Determine the [X, Y] coordinate at the center of the cell enclosing the given text.  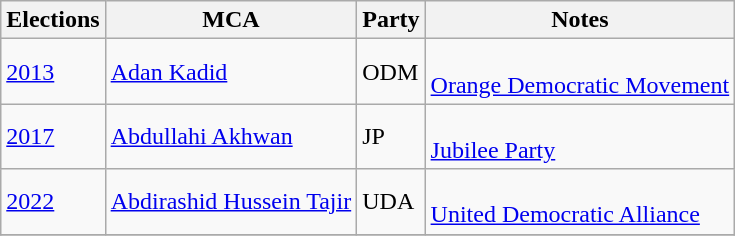
2022 [53, 202]
Elections [53, 20]
JP [391, 136]
Party [391, 20]
ODM [391, 72]
Abdirashid Hussein Tajir [231, 202]
2013 [53, 72]
Adan Kadid [231, 72]
Jubilee Party [580, 136]
United Democratic Alliance [580, 202]
Orange Democratic Movement [580, 72]
Notes [580, 20]
MCA [231, 20]
2017 [53, 136]
UDA [391, 202]
Abdullahi Akhwan [231, 136]
